Pinpoint the cell where the given text exists, returning its (X, Y) midpoint coordinate. 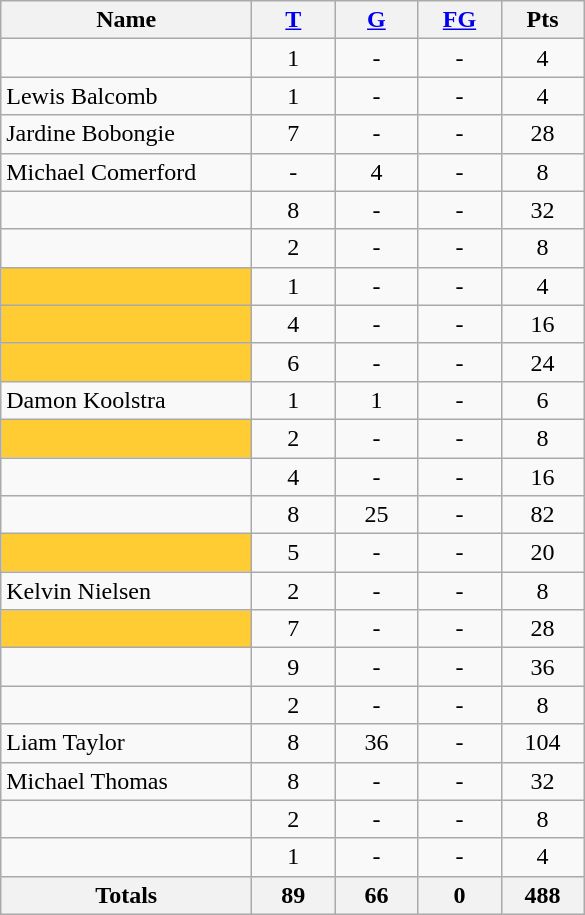
488 (542, 895)
25 (376, 515)
5 (294, 553)
Pts (542, 20)
20 (542, 553)
Totals (126, 895)
104 (542, 743)
Michael Thomas (126, 781)
9 (294, 667)
89 (294, 895)
24 (542, 362)
G (376, 20)
0 (460, 895)
Kelvin Nielsen (126, 591)
Michael Comerford (126, 172)
FG (460, 20)
Liam Taylor (126, 743)
82 (542, 515)
Name (126, 20)
66 (376, 895)
Lewis Balcomb (126, 96)
T (294, 20)
Damon Koolstra (126, 400)
Jardine Bobongie (126, 134)
